Capture the cell that displays the provided text and extract its [x, y] central coordinate. 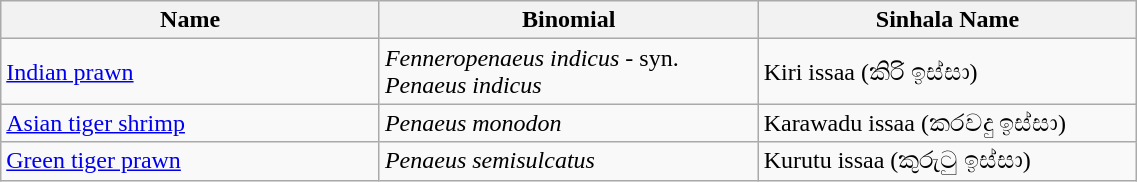
Penaeus semisulcatus [568, 161]
Penaeus monodon [568, 123]
Indian prawn [190, 72]
Binomial [568, 20]
Fenneropenaeus indicus - syn. Penaeus indicus [568, 72]
Asian tiger shrimp [190, 123]
Sinhala Name [948, 20]
Name [190, 20]
Kurutu issaa (කුරු‍ටු ඉස්සා) [948, 161]
Green tiger prawn [190, 161]
Karawadu issaa (කරවදු ඉස්සා) [948, 123]
Kiri issaa (කිරි ඉස්සා) [948, 72]
